For the text-containing cell, return its midpoint in [x, y] coordinate format. 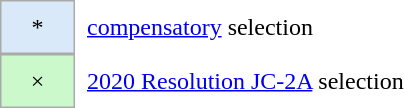
× [38, 81]
* [38, 27]
